For the text-containing cell, return its midpoint in [x, y] coordinate format. 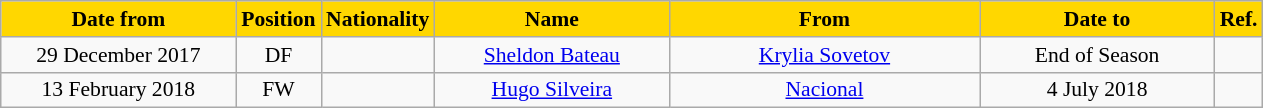
Name [552, 19]
Position [278, 19]
Krylia Sovetov [824, 55]
29 December 2017 [118, 55]
Ref. [1239, 19]
13 February 2018 [118, 90]
Date from [118, 19]
DF [278, 55]
FW [278, 90]
Date to [1098, 19]
From [824, 19]
Nationality [378, 19]
Hugo Silveira [552, 90]
End of Season [1098, 55]
4 July 2018 [1098, 90]
Sheldon Bateau [552, 55]
Nacional [824, 90]
